Pinpoint the cell where the given text exists, returning its (x, y) midpoint coordinate. 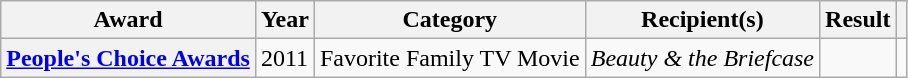
Award (128, 20)
Category (450, 20)
2011 (284, 58)
Result (858, 20)
People's Choice Awards (128, 58)
Year (284, 20)
Recipient(s) (702, 20)
Beauty & the Briefcase (702, 58)
Favorite Family TV Movie (450, 58)
